Detect which cell encompasses the target text, then output its (X, Y) center coordinate. 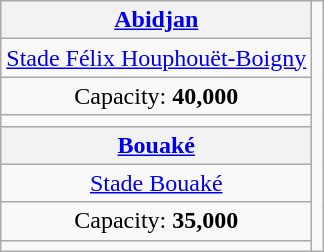
Capacity: 40,000 (156, 96)
Capacity: 35,000 (156, 221)
Abidjan (156, 20)
Bouaké (156, 145)
Stade Félix Houphouët-Boigny (156, 58)
Stade Bouaké (156, 183)
